Scan for the cell matching the given text and deliver its [x, y] coordinate at center. 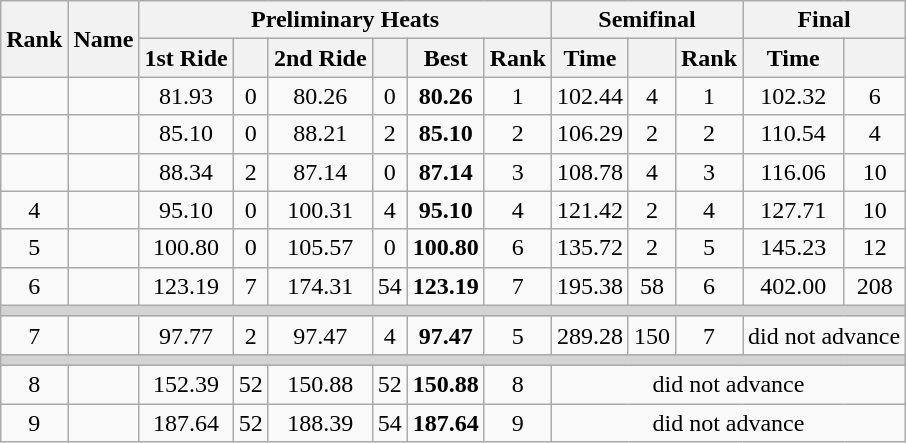
Semifinal [646, 20]
2nd Ride [320, 58]
127.71 [794, 210]
88.21 [320, 134]
174.31 [320, 286]
105.57 [320, 248]
402.00 [794, 286]
Best [446, 58]
110.54 [794, 134]
100.31 [320, 210]
135.72 [590, 248]
58 [652, 286]
12 [875, 248]
121.42 [590, 210]
102.32 [794, 96]
150 [652, 335]
195.38 [590, 286]
116.06 [794, 172]
88.34 [186, 172]
Name [104, 39]
1st Ride [186, 58]
108.78 [590, 172]
102.44 [590, 96]
145.23 [794, 248]
188.39 [320, 423]
Preliminary Heats [345, 20]
Final [824, 20]
106.29 [590, 134]
289.28 [590, 335]
81.93 [186, 96]
97.77 [186, 335]
208 [875, 286]
152.39 [186, 384]
